Return (x, y) of the center of cell containing provided text 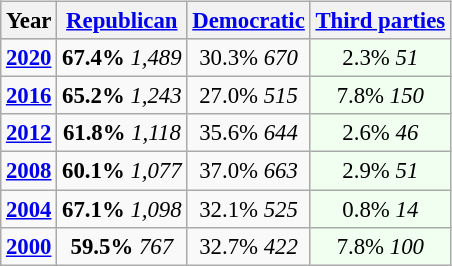
60.1% 1,077 (122, 171)
65.2% 1,243 (122, 96)
2008 (29, 171)
Democratic (248, 21)
7.8% 100 (380, 246)
32.1% 525 (248, 209)
59.5% 767 (122, 246)
2.9% 51 (380, 171)
2000 (29, 246)
Third parties (380, 21)
27.0% 515 (248, 96)
67.4% 1,489 (122, 58)
32.7% 422 (248, 246)
2.6% 46 (380, 133)
37.0% 663 (248, 171)
2020 (29, 58)
Republican (122, 21)
Year (29, 21)
30.3% 670 (248, 58)
7.8% 150 (380, 96)
2012 (29, 133)
35.6% 644 (248, 133)
61.8% 1,118 (122, 133)
2004 (29, 209)
0.8% 14 (380, 209)
67.1% 1,098 (122, 209)
2.3% 51 (380, 58)
2016 (29, 96)
